Find where the given text appears and provide that cell's center as (X, Y) coordinate. 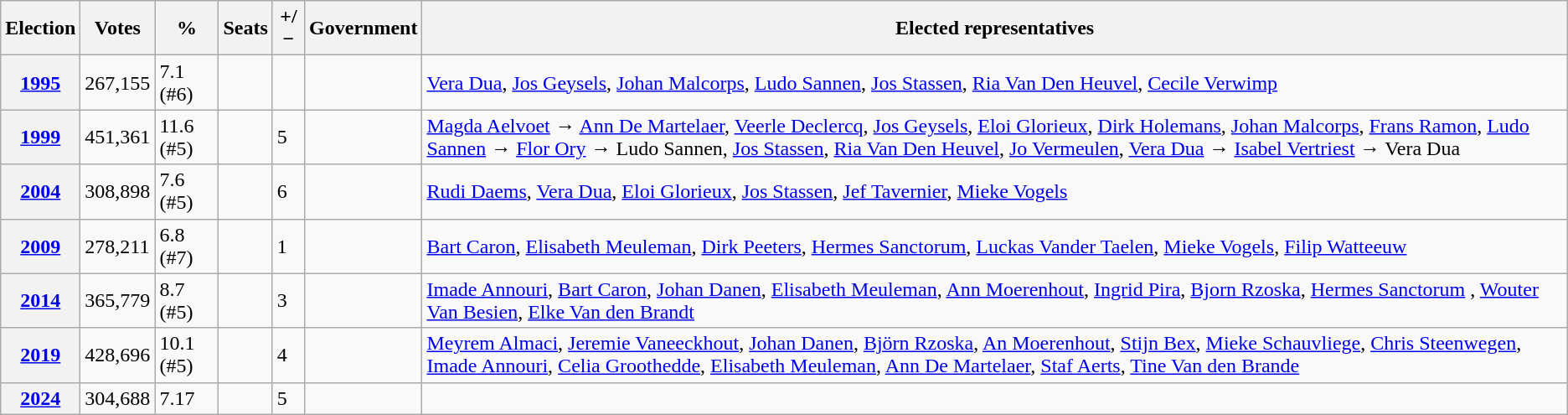
Seats (245, 29)
278,211 (117, 246)
7.6 (#5) (187, 191)
10.1 (#5) (187, 355)
7.17 (187, 398)
6.8 (#7) (187, 246)
304,688 (117, 398)
7.1 (#6) (187, 82)
2014 (40, 300)
2009 (40, 246)
Rudi Daems, Vera Dua, Eloi Glorieux, Jos Stassen, Jef Tavernier, Mieke Vogels (995, 191)
+/− (288, 29)
2019 (40, 355)
1995 (40, 82)
Elected representatives (995, 29)
1999 (40, 137)
365,779 (117, 300)
8.7 (#5) (187, 300)
Election (40, 29)
4 (288, 355)
Government (364, 29)
451,361 (117, 137)
Vera Dua, Jos Geysels, Johan Malcorps, Ludo Sannen, Jos Stassen, Ria Van Den Heuvel, Cecile Verwimp (995, 82)
11.6 (#5) (187, 137)
Votes (117, 29)
3 (288, 300)
6 (288, 191)
428,696 (117, 355)
% (187, 29)
2004 (40, 191)
267,155 (117, 82)
308,898 (117, 191)
2024 (40, 398)
1 (288, 246)
Bart Caron, Elisabeth Meuleman, Dirk Peeters, Hermes Sanctorum, Luckas Vander Taelen, Mieke Vogels, Filip Watteeuw (995, 246)
